Locate the cell with the specified text and output its (x, y) center coordinate. 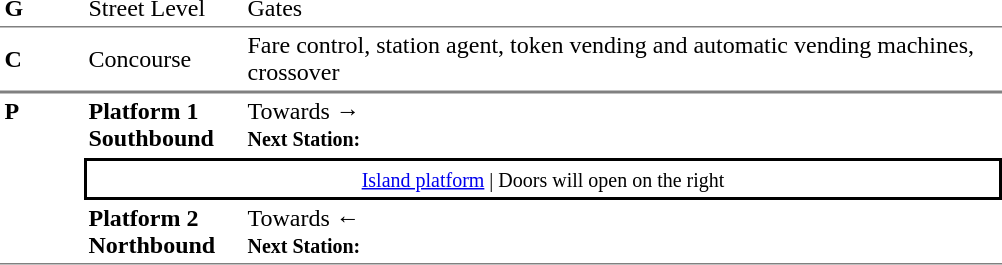
Concourse (164, 60)
C (42, 60)
P (42, 178)
Towards ← Next Station: (622, 232)
Fare control, station agent, token vending and automatic vending machines, crossover (622, 60)
Platform 2Northbound (164, 232)
Towards → Next Station: (622, 125)
Platform 1Southbound (164, 125)
Island platform | Doors will open on the right (543, 179)
